For the text-containing cell, return its midpoint in (x, y) coordinate format. 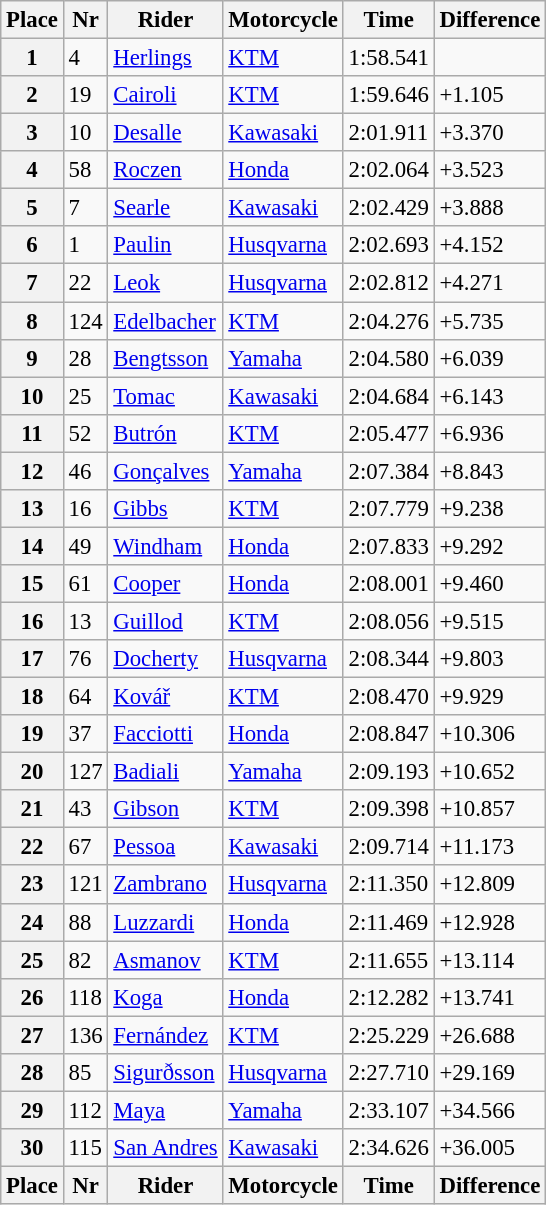
2:04.276 (388, 321)
+8.843 (490, 471)
18 (32, 697)
+10.306 (490, 734)
Pessoa (166, 847)
2:02.693 (388, 245)
67 (86, 847)
Leok (166, 283)
+3.370 (490, 133)
Fernández (166, 1035)
115 (86, 1148)
Koga (166, 997)
+9.515 (490, 621)
24 (32, 922)
127 (86, 772)
+6.039 (490, 358)
2:08.847 (388, 734)
2:07.779 (388, 509)
2:25.229 (388, 1035)
Edelbacher (166, 321)
8 (32, 321)
2:11.350 (388, 885)
Cairoli (166, 95)
+5.735 (490, 321)
+26.688 (490, 1035)
82 (86, 960)
2:08.344 (388, 659)
88 (86, 922)
+9.460 (490, 584)
Gonçalves (166, 471)
Paulin (166, 245)
2:34.626 (388, 1148)
2:09.193 (388, 772)
+12.928 (490, 922)
+36.005 (490, 1148)
Desalle (166, 133)
2:07.833 (388, 546)
64 (86, 697)
26 (32, 997)
+12.809 (490, 885)
+11.173 (490, 847)
Butrón (166, 433)
2:05.477 (388, 433)
1:58.541 (388, 58)
2:33.107 (388, 1110)
124 (86, 321)
136 (86, 1035)
2:04.684 (388, 396)
37 (86, 734)
+1.105 (490, 95)
2:08.470 (388, 697)
Maya (166, 1110)
6 (32, 245)
Windham (166, 546)
+6.143 (490, 396)
2:11.655 (388, 960)
2:01.911 (388, 133)
Luzzardi (166, 922)
+4.152 (490, 245)
43 (86, 809)
+9.238 (490, 509)
2:02.812 (388, 283)
52 (86, 433)
2:08.056 (388, 621)
+10.652 (490, 772)
+13.114 (490, 960)
58 (86, 170)
27 (32, 1035)
+29.169 (490, 1073)
3 (32, 133)
Docherty (166, 659)
85 (86, 1073)
Badiali (166, 772)
2:02.429 (388, 208)
Herlings (166, 58)
+4.271 (490, 283)
Bengtsson (166, 358)
49 (86, 546)
2:04.580 (388, 358)
29 (32, 1110)
Gibbs (166, 509)
1:59.646 (388, 95)
+3.523 (490, 170)
121 (86, 885)
5 (32, 208)
11 (32, 433)
2:08.001 (388, 584)
20 (32, 772)
Searle (166, 208)
San Andres (166, 1148)
+9.929 (490, 697)
76 (86, 659)
112 (86, 1110)
12 (32, 471)
2:07.384 (388, 471)
Roczen (166, 170)
Tomac (166, 396)
2:11.469 (388, 922)
Gibson (166, 809)
Zambrano (166, 885)
+10.857 (490, 809)
15 (32, 584)
23 (32, 885)
+3.888 (490, 208)
2:09.714 (388, 847)
+6.936 (490, 433)
+9.292 (490, 546)
118 (86, 997)
17 (32, 659)
2:02.064 (388, 170)
30 (32, 1148)
2:12.282 (388, 997)
14 (32, 546)
Guillod (166, 621)
2:27.710 (388, 1073)
9 (32, 358)
+34.566 (490, 1110)
Cooper (166, 584)
61 (86, 584)
2:09.398 (388, 809)
46 (86, 471)
+13.741 (490, 997)
+9.803 (490, 659)
Asmanov (166, 960)
Facciotti (166, 734)
Kovář (166, 697)
21 (32, 809)
2 (32, 95)
Sigurðsson (166, 1073)
